Return the (X, Y) coordinate for the center point of the cell that contains the specified text.  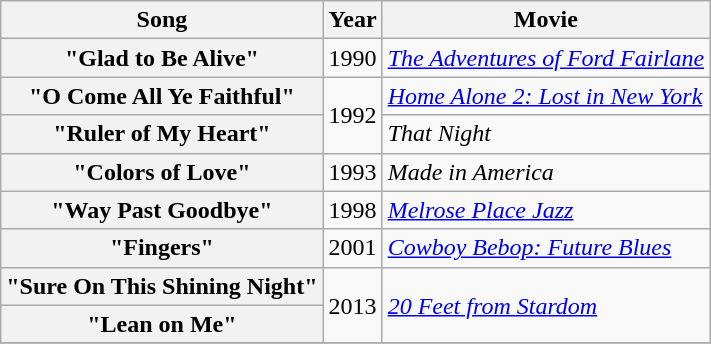
Melrose Place Jazz (546, 210)
The Adventures of Ford Fairlane (546, 58)
"Way Past Goodbye" (162, 210)
Cowboy Bebop: Future Blues (546, 248)
1990 (352, 58)
Year (352, 20)
"Ruler of My Heart" (162, 134)
"Sure On This Shining Night" (162, 286)
1992 (352, 115)
"Glad to Be Alive" (162, 58)
1998 (352, 210)
Home Alone 2: Lost in New York (546, 96)
Movie (546, 20)
"Colors of Love" (162, 172)
"Lean on Me" (162, 324)
Made in America (546, 172)
That Night (546, 134)
2013 (352, 305)
2001 (352, 248)
Song (162, 20)
1993 (352, 172)
"Fingers" (162, 248)
20 Feet from Stardom (546, 305)
"O Come All Ye Faithful" (162, 96)
